Provide the (X, Y) coordinate of the cell's center where the given text is located.  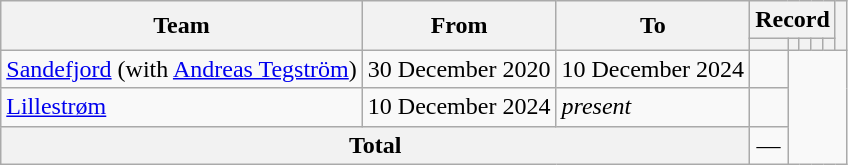
To (653, 26)
30 December 2020 (459, 69)
— (769, 145)
Record (793, 20)
present (653, 107)
Total (376, 145)
Sandefjord (with Andreas Tegström) (182, 69)
From (459, 26)
Team (182, 26)
Lillestrøm (182, 107)
